Search for the cell housing the specified text and yield its (x, y) center coordinate. 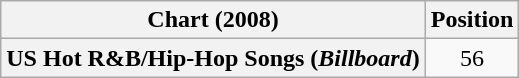
56 (472, 58)
Position (472, 20)
Chart (2008) (213, 20)
US Hot R&B/Hip-Hop Songs (Billboard) (213, 58)
